Provide the (x, y) coordinate of the cell's center where the given text is located.  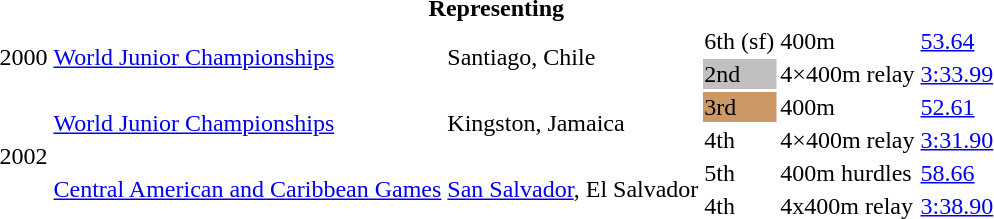
2nd (740, 74)
Santiago, Chile (573, 58)
Kingston, Jamaica (573, 124)
3rd (740, 107)
400m hurdles (848, 173)
6th (sf) (740, 41)
4th (740, 140)
5th (740, 173)
